Capture the cell that displays the provided text and extract its [x, y] central coordinate. 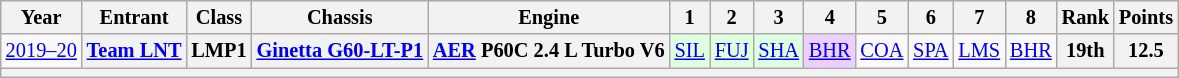
LMP1 [218, 51]
Year [42, 17]
Rank [1086, 17]
2019–20 [42, 51]
Class [218, 17]
COA [882, 51]
5 [882, 17]
2 [732, 17]
8 [1031, 17]
SHA [778, 51]
Points [1146, 17]
AER P60C 2.4 L Turbo V6 [549, 51]
Ginetta G60-LT-P1 [340, 51]
SPA [930, 51]
FUJ [732, 51]
1 [690, 17]
19th [1086, 51]
Entrant [134, 17]
6 [930, 17]
SIL [690, 51]
Team LNT [134, 51]
Chassis [340, 17]
4 [830, 17]
Engine [549, 17]
LMS [979, 51]
7 [979, 17]
3 [778, 17]
12.5 [1146, 51]
